Return (x, y) of the center of cell containing provided text 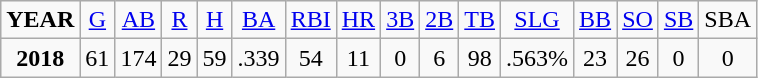
AB (138, 20)
2018 (40, 58)
59 (214, 58)
11 (358, 58)
BB (596, 20)
H (214, 20)
61 (98, 58)
26 (638, 58)
SB (678, 20)
.563% (538, 58)
29 (180, 58)
SLG (538, 20)
BA (258, 20)
YEAR (40, 20)
SO (638, 20)
54 (310, 58)
2B (440, 20)
G (98, 20)
6 (440, 58)
RBI (310, 20)
HR (358, 20)
SBA (728, 20)
R (180, 20)
174 (138, 58)
TB (480, 20)
.339 (258, 58)
23 (596, 58)
98 (480, 58)
3B (400, 20)
